Extract the (X, Y) coordinate from the center of the cell holding the provided text.  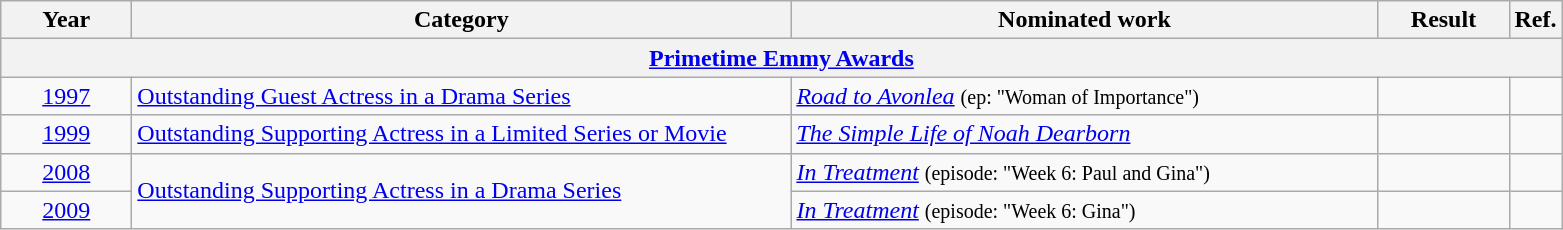
Category (462, 20)
Year (66, 20)
2009 (66, 210)
1997 (66, 96)
2008 (66, 172)
1999 (66, 134)
Outstanding Supporting Actress in a Limited Series or Movie (462, 134)
The Simple Life of Noah Dearborn (1084, 134)
Primetime Emmy Awards (782, 58)
Outstanding Guest Actress in a Drama Series (462, 96)
In Treatment (episode: "Week 6: Gina") (1084, 210)
Outstanding Supporting Actress in a Drama Series (462, 191)
Ref. (1536, 20)
In Treatment (episode: "Week 6: Paul and Gina") (1084, 172)
Road to Avonlea (ep: "Woman of Importance") (1084, 96)
Result (1444, 20)
Nominated work (1084, 20)
